For the text-containing cell, return its midpoint in [X, Y] coordinate format. 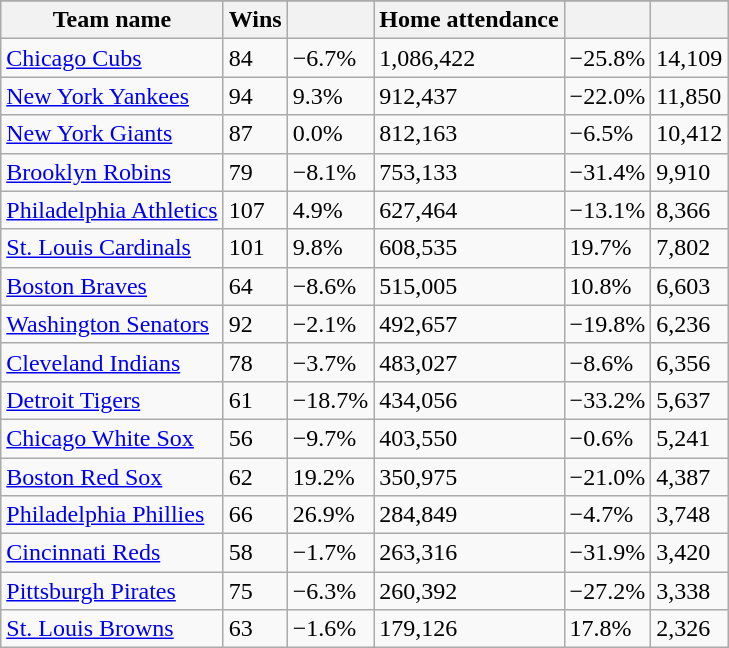
9,910 [690, 172]
New York Giants [112, 134]
75 [255, 591]
Boston Red Sox [112, 477]
3,420 [690, 553]
812,163 [469, 134]
492,657 [469, 324]
0.0% [330, 134]
19.7% [608, 248]
84 [255, 58]
6,236 [690, 324]
−31.9% [608, 553]
5,241 [690, 438]
−6.5% [608, 134]
64 [255, 286]
14,109 [690, 58]
912,437 [469, 96]
Chicago White Sox [112, 438]
515,005 [469, 286]
Washington Senators [112, 324]
434,056 [469, 400]
3,338 [690, 591]
−2.1% [330, 324]
−4.7% [608, 515]
−33.2% [608, 400]
−8.1% [330, 172]
56 [255, 438]
−1.6% [330, 629]
−31.4% [608, 172]
101 [255, 248]
66 [255, 515]
483,027 [469, 362]
1,086,422 [469, 58]
6,603 [690, 286]
St. Louis Browns [112, 629]
94 [255, 96]
79 [255, 172]
−18.7% [330, 400]
Chicago Cubs [112, 58]
7,802 [690, 248]
5,637 [690, 400]
263,316 [469, 553]
New York Yankees [112, 96]
Home attendance [469, 20]
627,464 [469, 210]
Philadelphia Athletics [112, 210]
St. Louis Cardinals [112, 248]
Boston Braves [112, 286]
−25.8% [608, 58]
−3.7% [330, 362]
19.2% [330, 477]
63 [255, 629]
61 [255, 400]
78 [255, 362]
Cincinnati Reds [112, 553]
107 [255, 210]
−21.0% [608, 477]
−6.7% [330, 58]
403,550 [469, 438]
9.8% [330, 248]
−9.7% [330, 438]
−19.8% [608, 324]
753,133 [469, 172]
Team name [112, 20]
11,850 [690, 96]
26.9% [330, 515]
8,366 [690, 210]
608,535 [469, 248]
−1.7% [330, 553]
Detroit Tigers [112, 400]
58 [255, 553]
179,126 [469, 629]
284,849 [469, 515]
Cleveland Indians [112, 362]
−27.2% [608, 591]
Pittsburgh Pirates [112, 591]
Philadelphia Phillies [112, 515]
9.3% [330, 96]
2,326 [690, 629]
10,412 [690, 134]
Wins [255, 20]
−22.0% [608, 96]
4.9% [330, 210]
62 [255, 477]
−0.6% [608, 438]
260,392 [469, 591]
6,356 [690, 362]
−6.3% [330, 591]
10.8% [608, 286]
−13.1% [608, 210]
Brooklyn Robins [112, 172]
350,975 [469, 477]
4,387 [690, 477]
3,748 [690, 515]
87 [255, 134]
17.8% [608, 629]
92 [255, 324]
